Capture the cell that displays the provided text and extract its [X, Y] central coordinate. 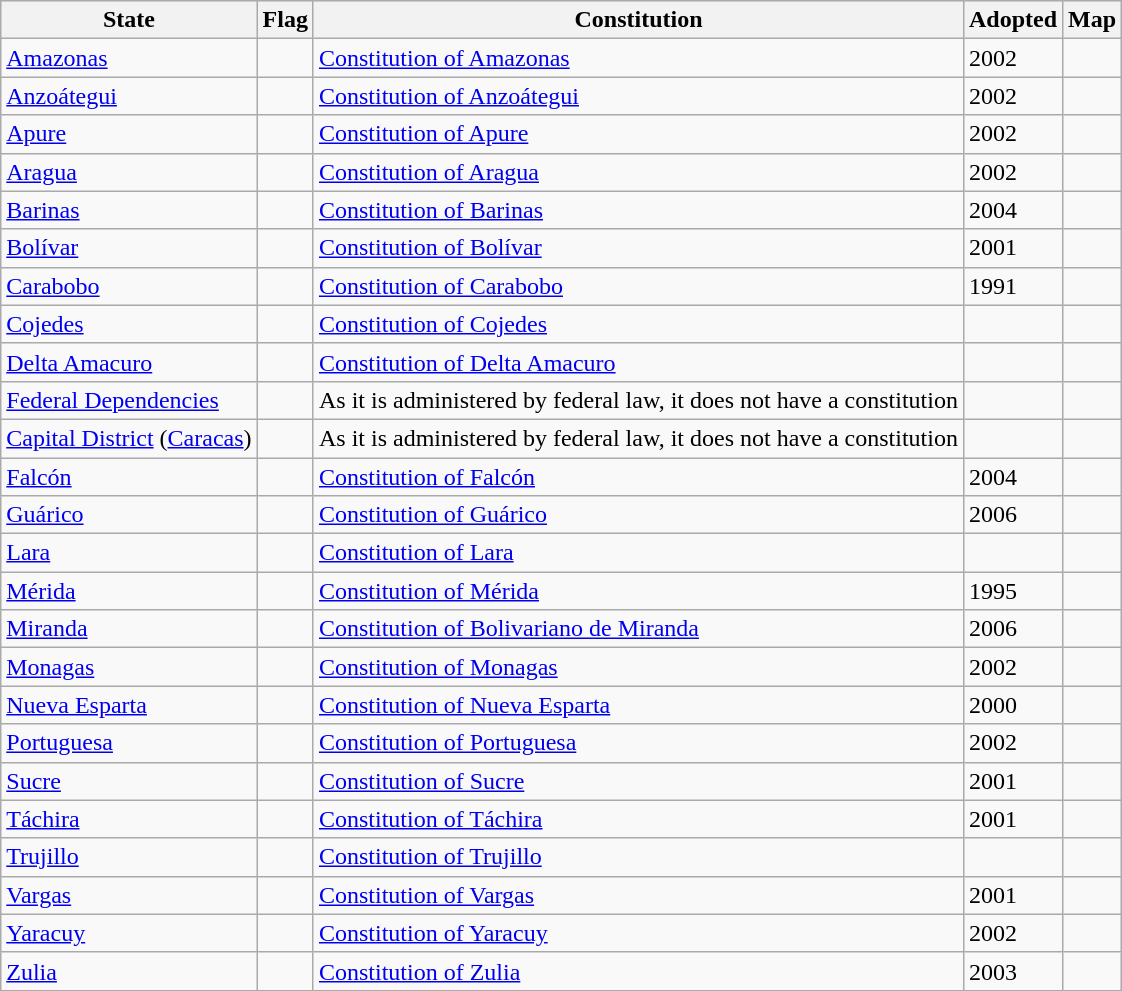
Constitution of Portuguesa [638, 743]
Trujillo [129, 857]
Nueva Esparta [129, 705]
Capital District (Caracas) [129, 438]
Constitution [638, 20]
Constitution of Aragua [638, 172]
Miranda [129, 629]
Apure [129, 134]
Portuguesa [129, 743]
1991 [1012, 286]
Zulia [129, 971]
Constitution of Cojedes [638, 324]
Map [1092, 20]
Aragua [129, 172]
Constitution of Mérida [638, 591]
Constitution of Nueva Esparta [638, 705]
Constitution of Amazonas [638, 58]
Constitution of Yaracuy [638, 933]
Constitution of Sucre [638, 781]
Constitution of Falcón [638, 477]
Bolívar [129, 248]
Adopted [1012, 20]
Falcón [129, 477]
Constitution of Táchira [638, 819]
Constitution of Barinas [638, 210]
2003 [1012, 971]
Carabobo [129, 286]
Sucre [129, 781]
Constitution of Vargas [638, 895]
Constitution of Anzoátegui [638, 96]
Constitution of Apure [638, 134]
Táchira [129, 819]
Constitution of Guárico [638, 515]
Yaracuy [129, 933]
Monagas [129, 667]
Lara [129, 553]
State [129, 20]
Guárico [129, 515]
Constitution of Carabobo [638, 286]
Mérida [129, 591]
Constitution of Monagas [638, 667]
Constitution of Bolívar [638, 248]
Constitution of Bolivariano de Miranda [638, 629]
Constitution of Zulia [638, 971]
Amazonas [129, 58]
2000 [1012, 705]
Constitution of Trujillo [638, 857]
1995 [1012, 591]
Flag [285, 20]
Delta Amacuro [129, 362]
Constitution of Delta Amacuro [638, 362]
Barinas [129, 210]
Anzoátegui [129, 96]
Federal Dependencies [129, 400]
Constitution of Lara [638, 553]
Cojedes [129, 324]
Vargas [129, 895]
